Provide the [x, y] coordinate of the cell's center where the given text is located.  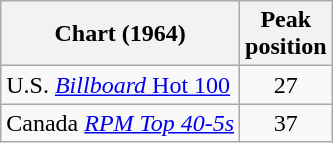
Peakposition [286, 34]
U.S. Billboard Hot 100 [120, 85]
Canada RPM Top 40-5s [120, 123]
27 [286, 85]
Chart (1964) [120, 34]
37 [286, 123]
